Determine the [x, y] coordinate at the center of the cell enclosing the given text.  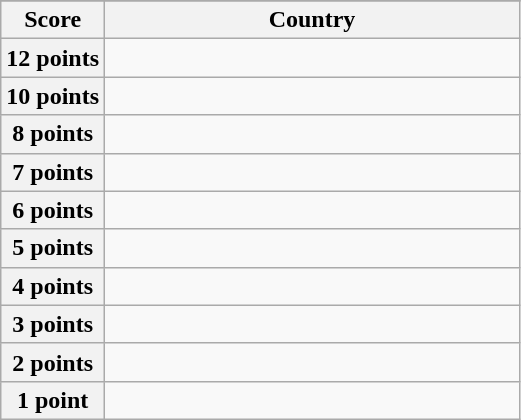
Country [312, 20]
2 points [53, 362]
1 point [53, 400]
Score [53, 20]
10 points [53, 96]
4 points [53, 286]
6 points [53, 210]
3 points [53, 324]
12 points [53, 58]
8 points [53, 134]
5 points [53, 248]
7 points [53, 172]
